Search for the cell housing the specified text and yield its (X, Y) center coordinate. 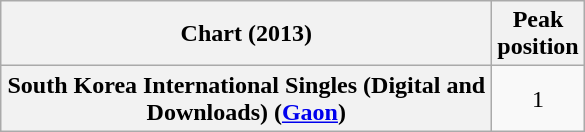
South Korea International Singles (Digital and Downloads) (Gaon) (246, 98)
1 (538, 98)
Chart (2013) (246, 34)
Peakposition (538, 34)
